For the text-containing cell, return its midpoint in (X, Y) coordinate format. 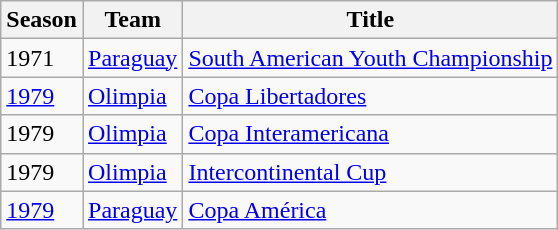
1971 (42, 58)
Title (370, 20)
Season (42, 20)
Copa Libertadores (370, 96)
Team (132, 20)
Intercontinental Cup (370, 172)
Copa América (370, 210)
Copa Interamericana (370, 134)
South American Youth Championship (370, 58)
